Determine the (x, y) coordinate at the center of the cell enclosing the given text.  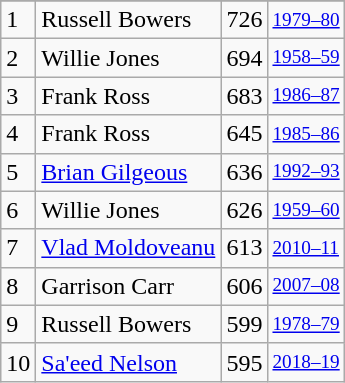
1959–60 (306, 210)
6 (18, 210)
Sa'eed Nelson (128, 362)
636 (244, 172)
8 (18, 286)
1979–80 (306, 20)
4 (18, 134)
2 (18, 58)
595 (244, 362)
599 (244, 324)
2018–19 (306, 362)
2007–08 (306, 286)
9 (18, 324)
7 (18, 248)
726 (244, 20)
Vlad Moldoveanu (128, 248)
5 (18, 172)
613 (244, 248)
3 (18, 96)
1985–86 (306, 134)
1986–87 (306, 96)
1958–59 (306, 58)
626 (244, 210)
10 (18, 362)
694 (244, 58)
Brian Gilgeous (128, 172)
1992–93 (306, 172)
683 (244, 96)
Garrison Carr (128, 286)
606 (244, 286)
1 (18, 20)
2010–11 (306, 248)
1978–79 (306, 324)
645 (244, 134)
